Capture the cell that displays the provided text and extract its [X, Y] central coordinate. 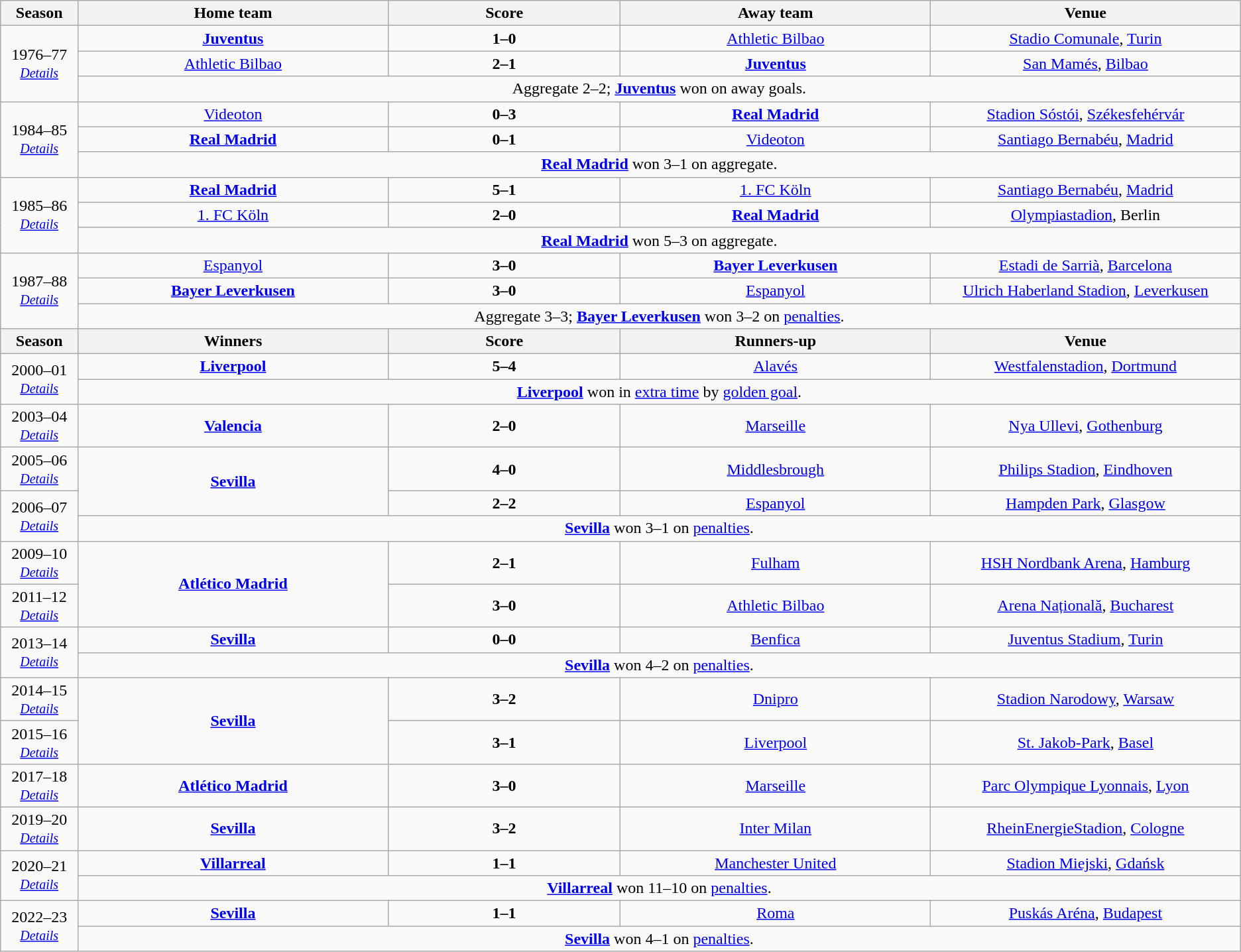
Arena Națională, Bucharest [1086, 606]
San Mamés, Bilbao [1086, 64]
Alavés [776, 367]
Fulham [776, 562]
Inter Milan [776, 829]
1987–88Details [40, 290]
1985–86Details [40, 215]
2–2 [504, 503]
1984–85Details [40, 139]
Nya Ullevi, Gothenburg [1086, 426]
2014–15Details [40, 699]
2005–06Details [40, 469]
Stadion Miejski, Gdańsk [1086, 863]
Away team [776, 13]
Real Madrid won 3–1 on aggregate. [660, 164]
Villarreal [233, 863]
2013–14Details [40, 652]
2019–20Details [40, 829]
0–3 [504, 114]
Benfica [776, 640]
Westfalenstadion, Dortmund [1086, 367]
2000–01Details [40, 379]
5–4 [504, 367]
2009–10Details [40, 562]
3–1 [504, 743]
Dnipro [776, 699]
Estadi de Sarrià, Barcelona [1086, 265]
Liverpool won in extra time by golden goal. [660, 392]
Home team [233, 13]
2003–04Details [40, 426]
Aggregate 3–3; Bayer Leverkusen won 3–2 on penalties. [660, 316]
2020–21Details [40, 875]
Stadion Sóstói, Székesfehérvár [1086, 114]
2011–12Details [40, 606]
Aggregate 2–2; Juventus won on away goals. [660, 89]
Sevilla won 4–1 on penalties. [660, 939]
Stadion Narodowy, Warsaw [1086, 699]
Hampden Park, Glasgow [1086, 503]
RheinEnergieStadion, Cologne [1086, 829]
Ulrich Haberland Stadion, Leverkusen [1086, 290]
Middlesbrough [776, 469]
2017–18Details [40, 785]
Puskás Aréna, Budapest [1086, 914]
0–1 [504, 139]
St. Jakob-Park, Basel [1086, 743]
Juventus Stadium, Turin [1086, 640]
Villarreal won 11–10 on penalties. [660, 888]
1976–77Details [40, 64]
Sevilla won 4–2 on penalties. [660, 665]
HSH Nordbank Arena, Hamburg [1086, 562]
Sevilla won 3–1 on penalties. [660, 528]
Real Madrid won 5–3 on aggregate. [660, 240]
Olympiastadion, Berlin [1086, 215]
Philips Stadion, Eindhoven [1086, 469]
Manchester United [776, 863]
2006–07Details [40, 516]
Winners [233, 341]
Valencia [233, 426]
1–0 [504, 38]
Roma [776, 914]
2015–16Details [40, 743]
4–0 [504, 469]
Runners-up [776, 341]
2022–23Details [40, 926]
Parc Olympique Lyonnais, Lyon [1086, 785]
0–0 [504, 640]
5–1 [504, 190]
Stadio Comunale, Turin [1086, 38]
